Extract the [X, Y] coordinate from the center of the cell holding the provided text.  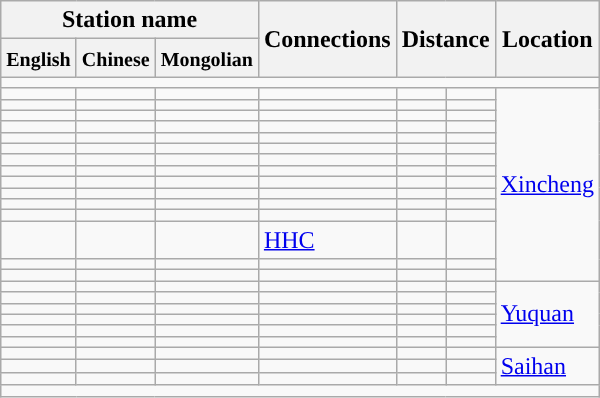
Saihan [547, 366]
Location [547, 39]
Connections [327, 39]
Xincheng [547, 184]
Yuquan [547, 314]
HHC [327, 240]
Chinese [116, 58]
English [39, 58]
Mongolian [206, 58]
Station name [130, 20]
Distance [446, 39]
